Output the (x, y) coordinate of the center of the cell containing the given text.  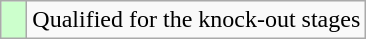
Qualified for the knock-out stages (196, 20)
